Detect which cell encompasses the target text, then output its (x, y) center coordinate. 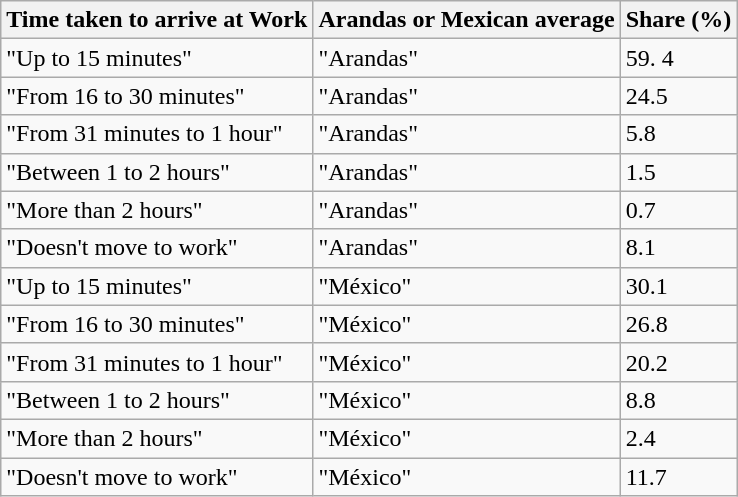
24.5 (678, 96)
11.7 (678, 477)
5.8 (678, 134)
2.4 (678, 438)
20.2 (678, 362)
59. 4 (678, 58)
1.5 (678, 172)
Share (%) (678, 20)
8.8 (678, 400)
26.8 (678, 324)
Time taken to arrive at Work (157, 20)
30.1 (678, 286)
Arandas or Mexican average (466, 20)
8.1 (678, 248)
0.7 (678, 210)
